From the cell containing the given text, extract its center point as (x, y) coordinate. 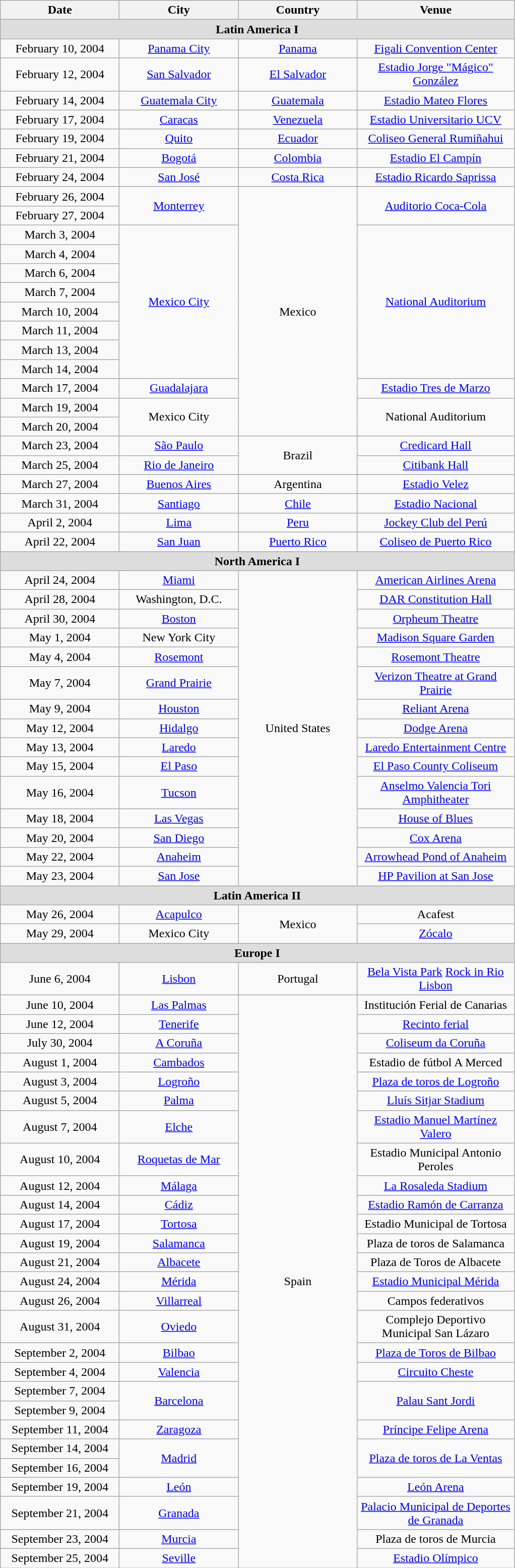
March 14, 2004 (60, 369)
March 11, 2004 (60, 331)
March 20, 2004 (60, 427)
May 16, 2004 (60, 793)
Las Vegas (179, 818)
Acafest (435, 915)
Panama (298, 48)
Madrid (179, 1458)
Ecuador (298, 139)
Lluís Sitjar Stadium (435, 1101)
Peru (298, 522)
Bogotá (179, 158)
March 6, 2004 (60, 273)
March 25, 2004 (60, 465)
Venezuela (298, 119)
Tenerife (179, 1024)
April 30, 2004 (60, 619)
June 12, 2004 (60, 1024)
March 4, 2004 (60, 254)
February 17, 2004 (60, 119)
Bela Vista Park Rock in Rio Lisbon (435, 979)
Jockey Club del Perú (435, 522)
Rosemont Theatre (435, 657)
September 9, 2004 (60, 1410)
Estadio Olímpico (435, 1558)
Quito (179, 139)
May 26, 2004 (60, 915)
Verizon Theatre at Grand Prairie (435, 683)
North America I (257, 561)
Cádiz (179, 1204)
Villarreal (179, 1301)
Cambados (179, 1062)
March 13, 2004 (60, 350)
Estadio Municipal Mérida (435, 1282)
New York City (179, 638)
March 17, 2004 (60, 388)
Coliseum da Coruña (435, 1043)
August 5, 2004 (60, 1101)
Santiago (179, 503)
Anselmo Valencia Tori Amphitheater (435, 793)
Reliant Arena (435, 709)
Country (298, 10)
Salamanca (179, 1243)
Estadio Velez (435, 484)
Hidalgo (179, 728)
Argentina (298, 484)
Seville (179, 1558)
May 18, 2004 (60, 818)
La Rosaleda Stadium (435, 1185)
Estadio Ricardo Saprissa (435, 177)
September 21, 2004 (60, 1513)
Estadio Manuel Martínez Valero (435, 1126)
DAR Constitution Hall (435, 599)
Puerto Rico (298, 541)
Palma (179, 1101)
May 4, 2004 (60, 657)
Tucson (179, 793)
El Paso County Coliseum (435, 766)
May 9, 2004 (60, 709)
Institución Ferial de Canarias (435, 1005)
Granada (179, 1513)
August 19, 2004 (60, 1243)
Panama City (179, 48)
Acapulco (179, 915)
Colombia (298, 158)
September 7, 2004 (60, 1391)
Bilbao (179, 1353)
Plaza de toros de Logroño (435, 1081)
Málaga (179, 1185)
Costa Rica (298, 177)
Date (60, 10)
Chile (298, 503)
Estadio El Campín (435, 158)
Portugal (298, 979)
May 23, 2004 (60, 876)
Príncipe Felipe Arena (435, 1429)
Logroño (179, 1081)
Roquetas de Mar (179, 1160)
Europe I (257, 953)
August 1, 2004 (60, 1062)
June 6, 2004 (60, 979)
February 14, 2004 (60, 100)
Zócalo (435, 934)
Rosemont (179, 657)
Estadio Mateo Flores (435, 100)
Elche (179, 1126)
Arrowhead Pond of Anaheim (435, 857)
Plaza de Toros de Albacete (435, 1262)
February 24, 2004 (60, 177)
American Airlines Arena (435, 580)
April 24, 2004 (60, 580)
Estadio Jorge "Mágico" González (435, 75)
El Paso (179, 766)
Circuito Cheste (435, 1372)
May 22, 2004 (60, 857)
May 20, 2004 (60, 837)
Citibank Hall (435, 465)
Albacete (179, 1262)
Coliseo de Puerto Rico (435, 541)
Rio de Janeiro (179, 465)
Washington, D.C. (179, 599)
Coliseo General Rumiñahui (435, 139)
May 7, 2004 (60, 683)
Grand Prairie (179, 683)
March 23, 2004 (60, 446)
São Paulo (179, 446)
Latin America I (257, 29)
May 29, 2004 (60, 934)
August 14, 2004 (60, 1204)
Plaza de toros de Salamanca (435, 1243)
Latin America II (257, 895)
August 3, 2004 (60, 1081)
September 11, 2004 (60, 1429)
Auditorio Coca-Cola (435, 206)
Plaza de toros de La Ventas (435, 1458)
Anaheim (179, 857)
Miami (179, 580)
Laredo (179, 747)
March 7, 2004 (60, 292)
San Diego (179, 837)
Estadio Municipal de Tortosa (435, 1224)
Palacio Municipal de Deportes de Granada (435, 1513)
February 19, 2004 (60, 139)
September 2, 2004 (60, 1353)
Figali Convention Center (435, 48)
Guatemala City (179, 100)
August 24, 2004 (60, 1282)
May 1, 2004 (60, 638)
San José (179, 177)
Murcia (179, 1539)
Campos federativos (435, 1301)
March 27, 2004 (60, 484)
Madison Square Garden (435, 638)
Estadio Nacional (435, 503)
April 2, 2004 (60, 522)
Barcelona (179, 1401)
Houston (179, 709)
August 10, 2004 (60, 1160)
Spain (298, 1282)
City (179, 10)
San Juan (179, 541)
Guadalajara (179, 388)
San Jose (179, 876)
September 4, 2004 (60, 1372)
Estadio de fútbol A Merced (435, 1062)
February 12, 2004 (60, 75)
Credicard Hall (435, 446)
Venue (435, 10)
Laredo Entertainment Centre (435, 747)
Monterrey (179, 206)
April 22, 2004 (60, 541)
Tortosa (179, 1224)
A Coruña (179, 1043)
March 31, 2004 (60, 503)
August 17, 2004 (60, 1224)
Plaza de Toros de Bilbao (435, 1353)
Valencia (179, 1372)
El Salvador (298, 75)
June 10, 2004 (60, 1005)
September 23, 2004 (60, 1539)
March 3, 2004 (60, 234)
August 7, 2004 (60, 1126)
February 21, 2004 (60, 158)
Las Palmas (179, 1005)
Oviedo (179, 1327)
April 28, 2004 (60, 599)
May 13, 2004 (60, 747)
Guatemala (298, 100)
Palau Sant Jordi (435, 1401)
León (179, 1487)
Dodge Arena (435, 728)
Estadio Tres de Marzo (435, 388)
Estadio Municipal Antonio Peroles (435, 1160)
Lisbon (179, 979)
September 25, 2004 (60, 1558)
Brazil (298, 455)
February 26, 2004 (60, 196)
September 19, 2004 (60, 1487)
Estadio Universitario UCV (435, 119)
February 10, 2004 (60, 48)
May 12, 2004 (60, 728)
July 30, 2004 (60, 1043)
September 16, 2004 (60, 1468)
Lima (179, 522)
March 10, 2004 (60, 312)
February 27, 2004 (60, 215)
Mérida (179, 1282)
March 19, 2004 (60, 407)
Zaragoza (179, 1429)
HP Pavilion at San Jose (435, 876)
September 14, 2004 (60, 1449)
Boston (179, 619)
Complejo Deportivo Municipal San Lázaro (435, 1327)
Caracas (179, 119)
House of Blues (435, 818)
Plaza de toros de Murcia (435, 1539)
August 12, 2004 (60, 1185)
United States (298, 728)
Recinto ferial (435, 1024)
August 21, 2004 (60, 1262)
Buenos Aires (179, 484)
Estadio Ramón de Carranza (435, 1204)
August 26, 2004 (60, 1301)
Cox Arena (435, 837)
San Salvador (179, 75)
August 31, 2004 (60, 1327)
León Arena (435, 1487)
Orpheum Theatre (435, 619)
May 15, 2004 (60, 766)
